Capture the cell that displays the provided text and extract its (x, y) central coordinate. 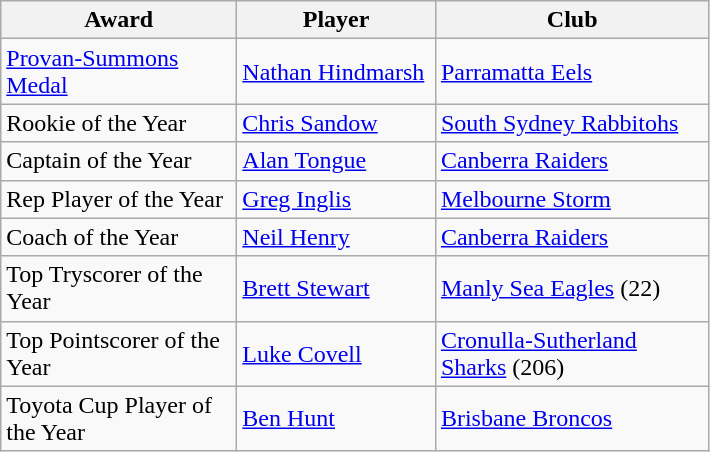
Nathan Hindmarsh (336, 72)
Ben Hunt (336, 418)
Rep Player of the Year (119, 199)
Top Pointscorer of the Year (119, 354)
Neil Henry (336, 237)
Luke Covell (336, 354)
Club (572, 20)
Top Tryscorer of the Year (119, 288)
Award (119, 20)
Coach of the Year (119, 237)
Toyota Cup Player of the Year (119, 418)
Brisbane Broncos (572, 418)
Captain of the Year (119, 161)
Provan-Summons Medal (119, 72)
Parramatta Eels (572, 72)
Melbourne Storm (572, 199)
Player (336, 20)
Chris Sandow (336, 123)
Alan Tongue (336, 161)
Cronulla-Sutherland Sharks (206) (572, 354)
Brett Stewart (336, 288)
Greg Inglis (336, 199)
Rookie of the Year (119, 123)
South Sydney Rabbitohs (572, 123)
Manly Sea Eagles (22) (572, 288)
